Find where the given text appears and provide that cell's center as (x, y) coordinate. 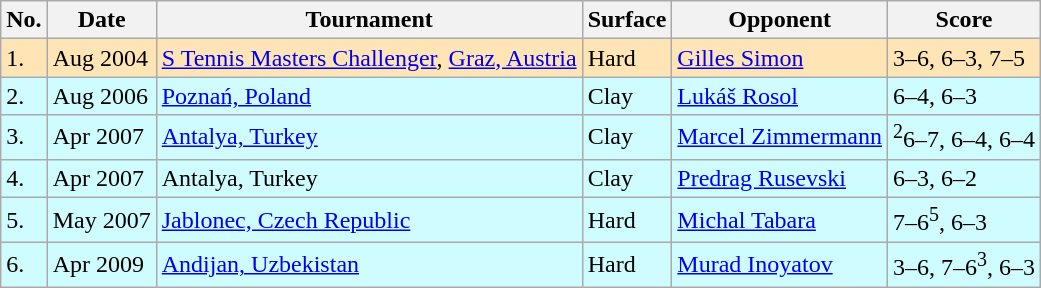
3–6, 7–63, 6–3 (964, 264)
1. (24, 58)
Marcel Zimmermann (780, 138)
6. (24, 264)
Lukáš Rosol (780, 96)
Aug 2004 (102, 58)
Opponent (780, 20)
Apr 2009 (102, 264)
6–4, 6–3 (964, 96)
7–65, 6–3 (964, 220)
Date (102, 20)
Andijan, Uzbekistan (369, 264)
6–3, 6–2 (964, 178)
Surface (627, 20)
Aug 2006 (102, 96)
2. (24, 96)
Michal Tabara (780, 220)
26–7, 6–4, 6–4 (964, 138)
3. (24, 138)
Predrag Rusevski (780, 178)
Murad Inoyatov (780, 264)
Jablonec, Czech Republic (369, 220)
Gilles Simon (780, 58)
No. (24, 20)
Tournament (369, 20)
Score (964, 20)
4. (24, 178)
S Tennis Masters Challenger, Graz, Austria (369, 58)
Poznań, Poland (369, 96)
3–6, 6–3, 7–5 (964, 58)
May 2007 (102, 220)
5. (24, 220)
